Detect which cell encompasses the target text, then output its [X, Y] center coordinate. 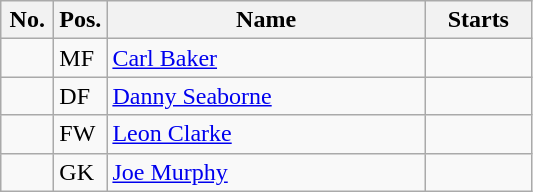
Joe Murphy [266, 172]
FW [80, 134]
MF [80, 58]
GK [80, 172]
Carl Baker [266, 58]
Leon Clarke [266, 134]
Name [266, 20]
No. [28, 20]
Danny Seaborne [266, 96]
DF [80, 96]
Pos. [80, 20]
Starts [478, 20]
